Detect which cell encompasses the target text, then output its [x, y] center coordinate. 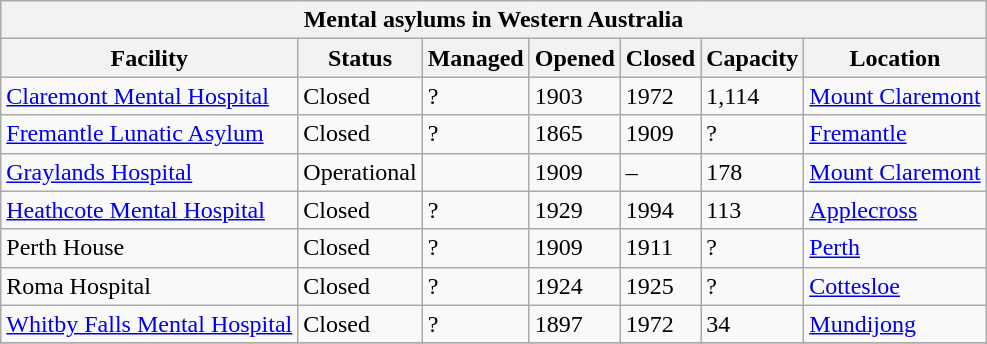
Claremont Mental Hospital [150, 96]
Fremantle [895, 134]
Status [360, 58]
– [660, 172]
1925 [660, 286]
Mundijong [895, 324]
Capacity [752, 58]
1924 [574, 286]
Heathcote Mental Hospital [150, 210]
1903 [574, 96]
Location [895, 58]
113 [752, 210]
1,114 [752, 96]
Managed [476, 58]
1929 [574, 210]
1897 [574, 324]
1911 [660, 248]
Perth House [150, 248]
Mental asylums in Western Australia [494, 20]
34 [752, 324]
Cottesloe [895, 286]
Perth [895, 248]
Whitby Falls Mental Hospital [150, 324]
Operational [360, 172]
Roma Hospital [150, 286]
1865 [574, 134]
Facility [150, 58]
1994 [660, 210]
178 [752, 172]
Fremantle Lunatic Asylum [150, 134]
Applecross [895, 210]
Graylands Hospital [150, 172]
Opened [574, 58]
